Capture the cell that displays the provided text and extract its (X, Y) central coordinate. 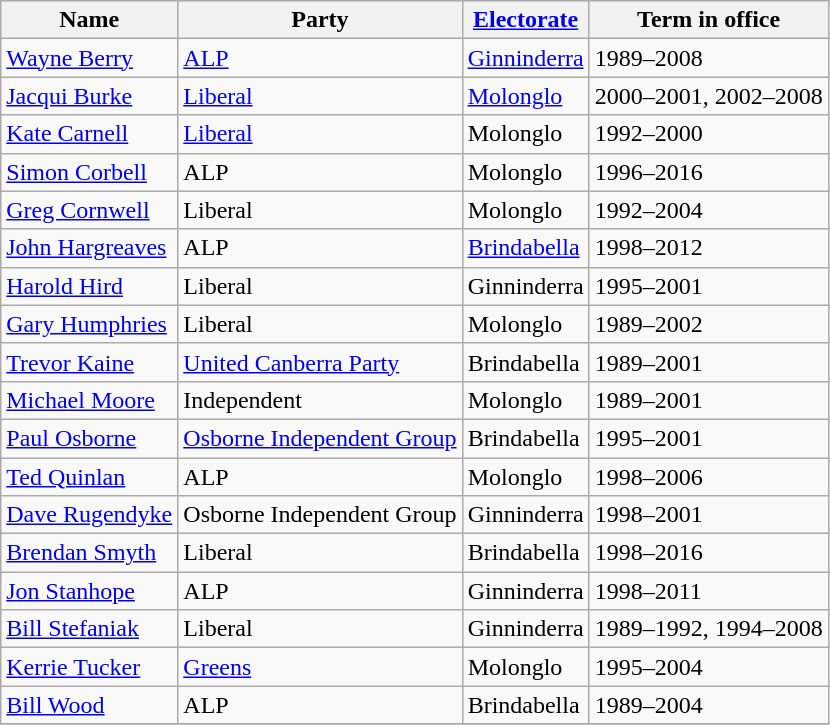
1989–2004 (708, 705)
Michael Moore (90, 400)
1995–2004 (708, 667)
Electorate (526, 20)
Bill Stefaniak (90, 629)
Party (320, 20)
1996–2016 (708, 172)
1998–2001 (708, 515)
1998–2012 (708, 248)
Jon Stanhope (90, 591)
1992–2004 (708, 210)
Simon Corbell (90, 172)
Name (90, 20)
Wayne Berry (90, 58)
2000–2001, 2002–2008 (708, 96)
Gary Humphries (90, 324)
Jacqui Burke (90, 96)
Term in office (708, 20)
Trevor Kaine (90, 362)
Harold Hird (90, 286)
Greens (320, 667)
Dave Rugendyke (90, 515)
Brendan Smyth (90, 553)
United Canberra Party (320, 362)
1998–2016 (708, 553)
1989–2002 (708, 324)
Greg Cornwell (90, 210)
1998–2006 (708, 477)
Kate Carnell (90, 134)
Independent (320, 400)
1998–2011 (708, 591)
1989–1992, 1994–2008 (708, 629)
Bill Wood (90, 705)
John Hargreaves (90, 248)
1992–2000 (708, 134)
Kerrie Tucker (90, 667)
1989–2008 (708, 58)
Paul Osborne (90, 438)
Ted Quinlan (90, 477)
